Locate the cell with the specified text and output its (x, y) center coordinate. 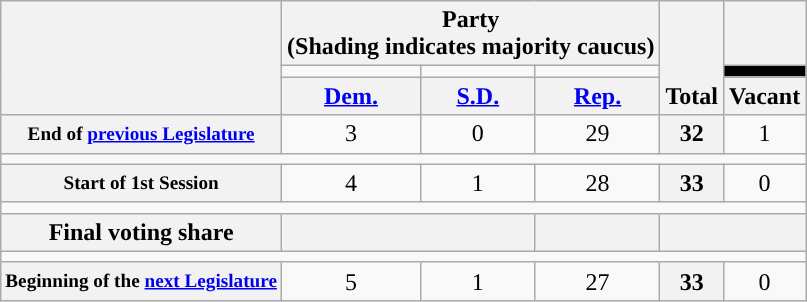
Party (Shading indicates majority caucus) (471, 34)
3 (352, 134)
Total (692, 58)
32 (692, 134)
Final voting share (142, 232)
27 (598, 281)
End of previous Legislature (142, 134)
Vacant (764, 96)
Dem. (352, 96)
Start of 1st Session (142, 183)
Rep. (598, 96)
28 (598, 183)
5 (352, 281)
4 (352, 183)
Beginning of the next Legislature (142, 281)
S.D. (478, 96)
29 (598, 134)
